Search for the cell housing the specified text and yield its (x, y) center coordinate. 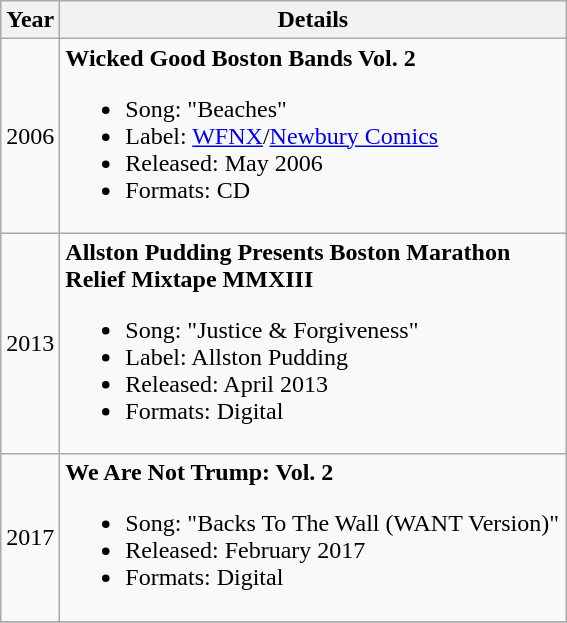
Details (313, 20)
Allston Pudding Presents Boston Marathon Relief Mixtape MMXIIISong: "Justice & Forgiveness"Label: Allston PuddingReleased: April 2013Formats: Digital (313, 344)
Wicked Good Boston Bands Vol. 2Song: "Beaches"Label: WFNX/Newbury ComicsReleased: May 2006Formats: CD (313, 136)
2013 (30, 344)
We Are Not Trump: Vol. 2Song: "Backs To The Wall (WANT Version)"Released: February 2017Formats: Digital (313, 538)
2017 (30, 538)
Year (30, 20)
2006 (30, 136)
